Determine the [x, y] coordinate at the center of the cell enclosing the given text.  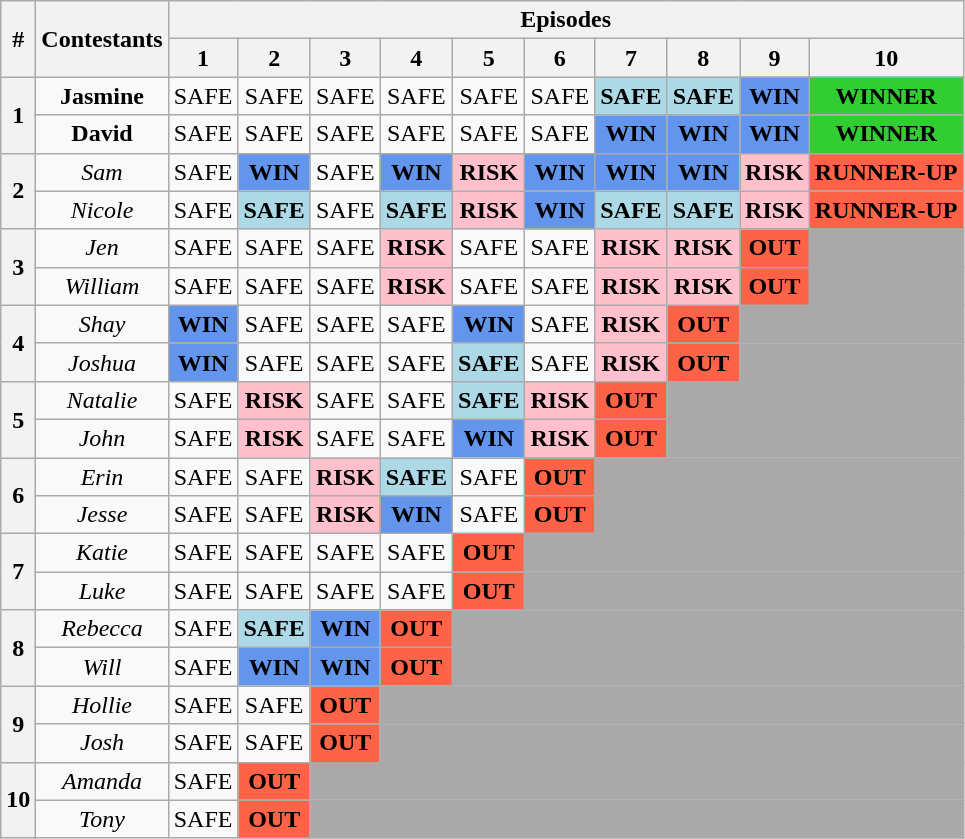
Joshua [102, 362]
Hollie [102, 705]
Amanda [102, 781]
Natalie [102, 400]
David [102, 134]
Josh [102, 743]
Erin [102, 477]
Jen [102, 248]
John [102, 438]
Tony [102, 819]
Nicole [102, 210]
# [18, 39]
Luke [102, 591]
Will [102, 667]
Episodes [566, 20]
Contestants [102, 39]
Sam [102, 172]
Jesse [102, 515]
Rebecca [102, 629]
Katie [102, 553]
William [102, 286]
Jasmine [102, 96]
Shay [102, 324]
